Locate the cell with the specified text and output its (x, y) center coordinate. 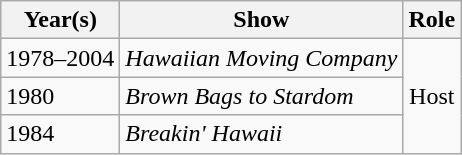
1980 (60, 96)
1984 (60, 134)
Breakin' Hawaii (262, 134)
Year(s) (60, 20)
Role (432, 20)
Brown Bags to Stardom (262, 96)
1978–2004 (60, 58)
Show (262, 20)
Host (432, 96)
Hawaiian Moving Company (262, 58)
